Return the (X, Y) coordinate for the center point of the cell that contains the specified text.  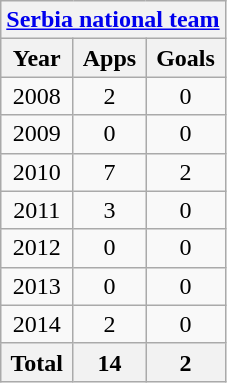
2014 (37, 324)
7 (110, 172)
Total (37, 362)
Goals (186, 58)
2010 (37, 172)
Serbia national team (113, 20)
2008 (37, 96)
2012 (37, 248)
2011 (37, 210)
Year (37, 58)
3 (110, 210)
2013 (37, 286)
Apps (110, 58)
2009 (37, 134)
14 (110, 362)
